Find where the given text appears and provide that cell's center as [X, Y] coordinate. 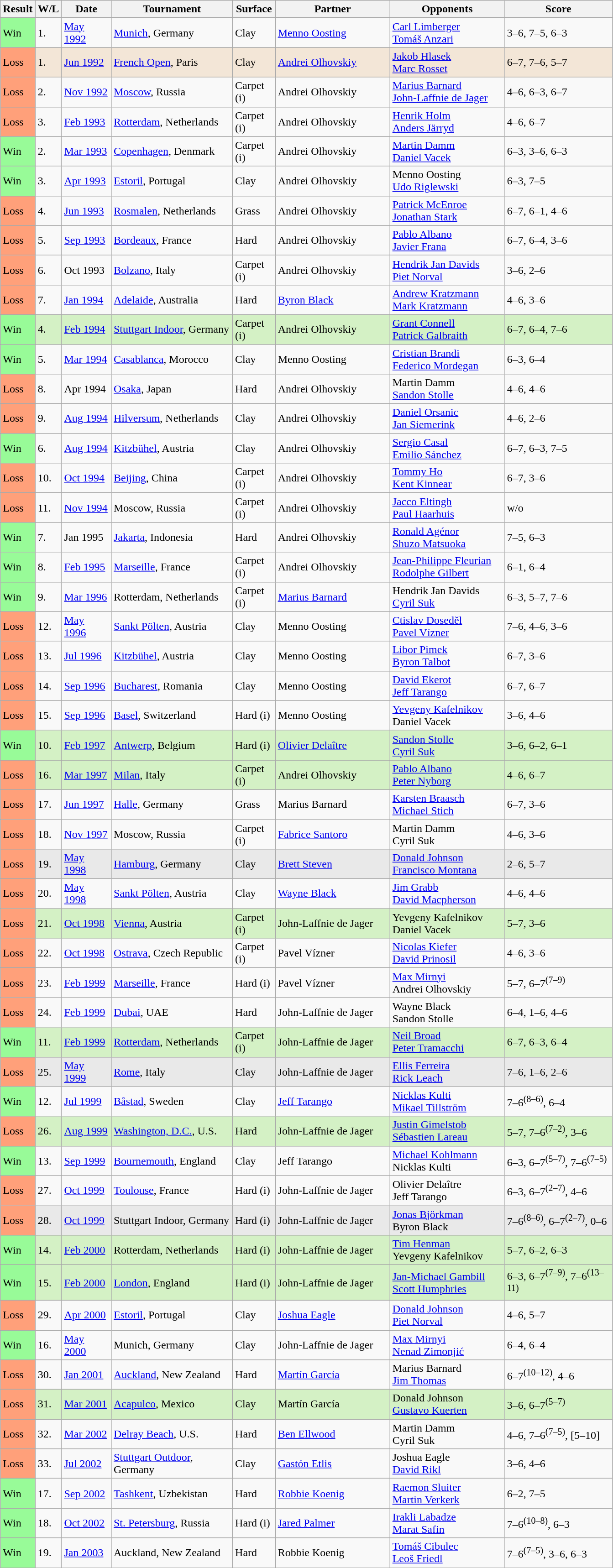
Hendrik Jan Davids Piet Norval [447, 270]
6–3, 6–4 [558, 359]
7–6(8–6), 6–7(2–7), 0–6 [558, 1220]
26. [48, 1131]
Mar 1997 [87, 775]
Martin Damm Sandon Stolle [447, 389]
28. [48, 1220]
Oct 1993 [87, 270]
6–7, 6–4, 7–6 [558, 329]
4–6, 5–7 [558, 1315]
7–6, 4–6, 3–6 [558, 626]
Jan 1994 [87, 299]
Sep 2002 [87, 1493]
Beijing, China [172, 478]
Feb 1995 [87, 567]
6–1, 6–4 [558, 567]
20. [48, 894]
Jun 1997 [87, 804]
Tommy Ho Kent Kinnear [447, 478]
Nov 1997 [87, 834]
Jan-Michael Gambill Scott Humphries [447, 1282]
London, England [172, 1282]
Date [87, 9]
Hamburg, Germany [172, 864]
Osaka, Japan [172, 389]
Michael Kohlmann Nicklas Kulti [447, 1161]
Andrew Kratzmann Mark Kratzmann [447, 299]
Halle, Germany [172, 804]
Apr 1993 [87, 181]
Jul 1996 [87, 656]
Partner [332, 9]
Carl Limberger Tomáš Anzari [447, 33]
Basel, Switzerland [172, 716]
2–6, 5–7 [558, 864]
30. [48, 1375]
French Open, Paris [172, 62]
Feb 1994 [87, 329]
33. [48, 1464]
Neil Broad Peter Tramacchi [447, 1042]
Aug 1999 [87, 1131]
Max Mirnyi Andrei Olhovskiy [447, 983]
Marius Barnard Jim Thomas [447, 1375]
Raemon Sluiter Martin Verkerk [447, 1493]
Bolzano, Italy [172, 270]
6–7(10–12), 4–6 [558, 1375]
3–6, 2–6 [558, 270]
Jan 2003 [87, 1552]
Jacco Eltingh Paul Haarhuis [447, 507]
Jim Grabb David Macpherson [447, 894]
Sep 1993 [87, 240]
6–4, 1–6, 4–6 [558, 1012]
22. [48, 953]
Marius Barnard John-Laffnie de Jager [447, 92]
May 2000 [87, 1345]
31. [48, 1405]
6–7, 6–1, 4–6 [558, 211]
6–4, 6–4 [558, 1345]
Apr 2000 [87, 1315]
Joshua Eagle David Rikl [447, 1464]
Result [18, 9]
May 1992 [87, 33]
Fabrice Santoro [332, 834]
Wayne Black [332, 894]
5–7, 6–2, 6–3 [558, 1249]
4–6, 2–6 [558, 419]
Ellis Ferreira Rick Leach [447, 1071]
Menno Oosting Udo Riglewski [447, 181]
Antwerp, Belgium [172, 745]
6–7, 6–7 [558, 685]
Wayne Black Sandon Stolle [447, 1012]
Jun 1992 [87, 62]
Joshua Eagle [332, 1315]
Cristian Brandi Federico Mordegan [447, 359]
Feb 1997 [87, 745]
Dubai, UAE [172, 1012]
4–6, 6–3, 6–7 [558, 92]
Vienna, Austria [172, 924]
Bournemouth, England [172, 1161]
23. [48, 983]
Tim Henman Yevgeny Kafelnikov [447, 1249]
w/o [558, 507]
Jun 1993 [87, 211]
Jan 1995 [87, 538]
Rosmalen, Netherlands [172, 211]
Surface [254, 9]
Jan 2001 [87, 1375]
24. [48, 1012]
Adelaide, Australia [172, 299]
6–3, 6–7(5–7), 7–6(7–5) [558, 1161]
Donald Johnson Piet Norval [447, 1315]
4–6, 7–6(7–5), [5–10] [558, 1434]
Pablo Albano Javier Frana [447, 240]
29. [48, 1315]
Patrick McEnroe Jonathan Stark [447, 211]
Delray Beach, U.S. [172, 1434]
Jonas Björkman Byron Black [447, 1220]
Nicklas Kulti Mikael Tillström [447, 1102]
Olivier Delaître Jeff Tarango [447, 1190]
7–6(8–6), 6–4 [558, 1102]
Båstad, Sweden [172, 1102]
Irakli Labadze Marat Safin [447, 1523]
Jared Palmer [332, 1523]
5–7, 7–6(7–2), 3–6 [558, 1131]
Bucharest, Romania [172, 685]
Justin Gimelstob Sébastien Lareau [447, 1131]
7–6(7–5), 3–6, 6–3 [558, 1552]
5–7, 3–6 [558, 924]
Jean-Philippe Fleurian Rodolphe Gilbert [447, 567]
32. [48, 1434]
Tashkent, Uzbekistan [172, 1493]
Rome, Italy [172, 1071]
Olivier Delaître [332, 745]
Jul 1999 [87, 1102]
Martin Damm Daniel Vacek [447, 152]
Donald Johnson Gustavo Kuerten [447, 1405]
May 1999 [87, 1071]
3–6, 6–7(5–7) [558, 1405]
Hendrik Jan Davids Cyril Suk [447, 597]
6–7, 6–3, 6–4 [558, 1042]
Score [558, 9]
Sep 1999 [87, 1161]
Mar 1994 [87, 359]
27. [48, 1190]
Nicolas Kiefer David Prinosil [447, 953]
Nov 1992 [87, 92]
25. [48, 1071]
Tomáš Cibulec Leoš Friedl [447, 1552]
Mar 1996 [87, 597]
Ostrava, Czech Republic [172, 953]
6–7, 6–3, 7–5 [558, 448]
Bordeaux, France [172, 240]
Washington, D.C., U.S. [172, 1131]
May 1996 [87, 626]
6–3, 5–7, 7–6 [558, 597]
Opponents [447, 9]
Hilversum, Netherlands [172, 419]
6–7, 6–4, 3–6 [558, 240]
Oct 2002 [87, 1523]
6–3, 3–6, 6–3 [558, 152]
Copenhagen, Denmark [172, 152]
3–6, 6–2, 6–1 [558, 745]
21. [48, 924]
Apr 1994 [87, 389]
Tournament [172, 9]
Jakob Hlasek Marc Rosset [447, 62]
7–6, 1–6, 2–6 [558, 1071]
Sandon Stolle Cyril Suk [447, 745]
Casablanca, Morocco [172, 359]
Grant Connell Patrick Galbraith [447, 329]
Jul 2002 [87, 1464]
Jakarta, Indonesia [172, 538]
7–6(10–8), 6–3 [558, 1523]
Mar 1993 [87, 152]
6–3, 6–7(2–7), 4–6 [558, 1190]
St. Petersburg, Russia [172, 1523]
Karsten Braasch Michael Stich [447, 804]
6–3, 6–7(7–9), 7–6(13–11) [558, 1282]
6–7, 7–6, 5–7 [558, 62]
Pablo Albano Peter Nyborg [447, 775]
Ben Ellwood [332, 1434]
6–3, 7–5 [558, 181]
Mar 2002 [87, 1434]
5–7, 6–7(7–9) [558, 983]
Gastón Etlis [332, 1464]
Mar 2001 [87, 1405]
Libor Pimek Byron Talbot [447, 656]
Milan, Italy [172, 775]
W/L [48, 9]
Donald Johnson Francisco Montana [447, 864]
Toulouse, France [172, 1190]
David Ekerot Jeff Tarango [447, 685]
Acapulco, Mexico [172, 1405]
Sergio Casal Emilio Sánchez [447, 448]
Daniel Orsanic Jan Siemerink [447, 419]
Nov 1994 [87, 507]
Ronald Agénor Shuzo Matsuoka [447, 538]
Oct 1994 [87, 478]
Henrik Holm Anders Järryd [447, 121]
7–5, 6–3 [558, 538]
Byron Black [332, 299]
Feb 1993 [87, 121]
Max Mirnyi Nenad Zimonjić [447, 1345]
6–2, 7–5 [558, 1493]
3–6, 7–5, 6–3 [558, 33]
Ctislav Doseděl Pavel Vízner [447, 626]
Brett Steven [332, 864]
Stuttgart Outdoor, Germany [172, 1464]
